Search for the cell housing the specified text and yield its (X, Y) center coordinate. 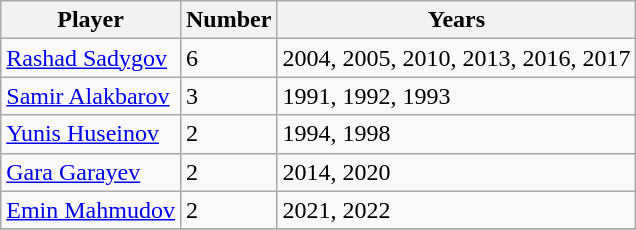
Number (228, 20)
2021, 2022 (456, 210)
1994, 1998 (456, 134)
Yunis Huseinov (91, 134)
Emin Mahmudov (91, 210)
2014, 2020 (456, 172)
Gara Garayev (91, 172)
6 (228, 58)
3 (228, 96)
Player (91, 20)
1991, 1992, 1993 (456, 96)
Years (456, 20)
2004, 2005, 2010, 2013, 2016, 2017 (456, 58)
Rashad Sadygov (91, 58)
Samir Alakbarov (91, 96)
